Pinpoint the cell where the given text exists, returning its [X, Y] midpoint coordinate. 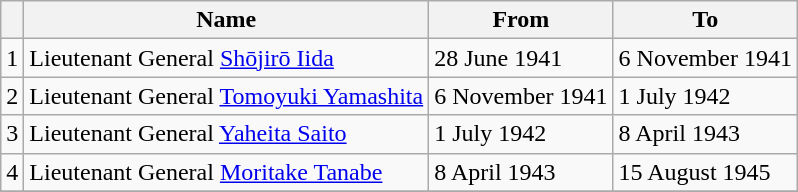
1 [12, 58]
To [705, 20]
Lieutenant General Shōjirō Iida [226, 58]
Lieutenant General Tomoyuki Yamashita [226, 96]
Lieutenant General Moritake Tanabe [226, 172]
Name [226, 20]
28 June 1941 [521, 58]
From [521, 20]
Lieutenant General Yaheita Saito [226, 134]
15 August 1945 [705, 172]
3 [12, 134]
2 [12, 96]
4 [12, 172]
